Find where the given text appears and provide that cell's center as [X, Y] coordinate. 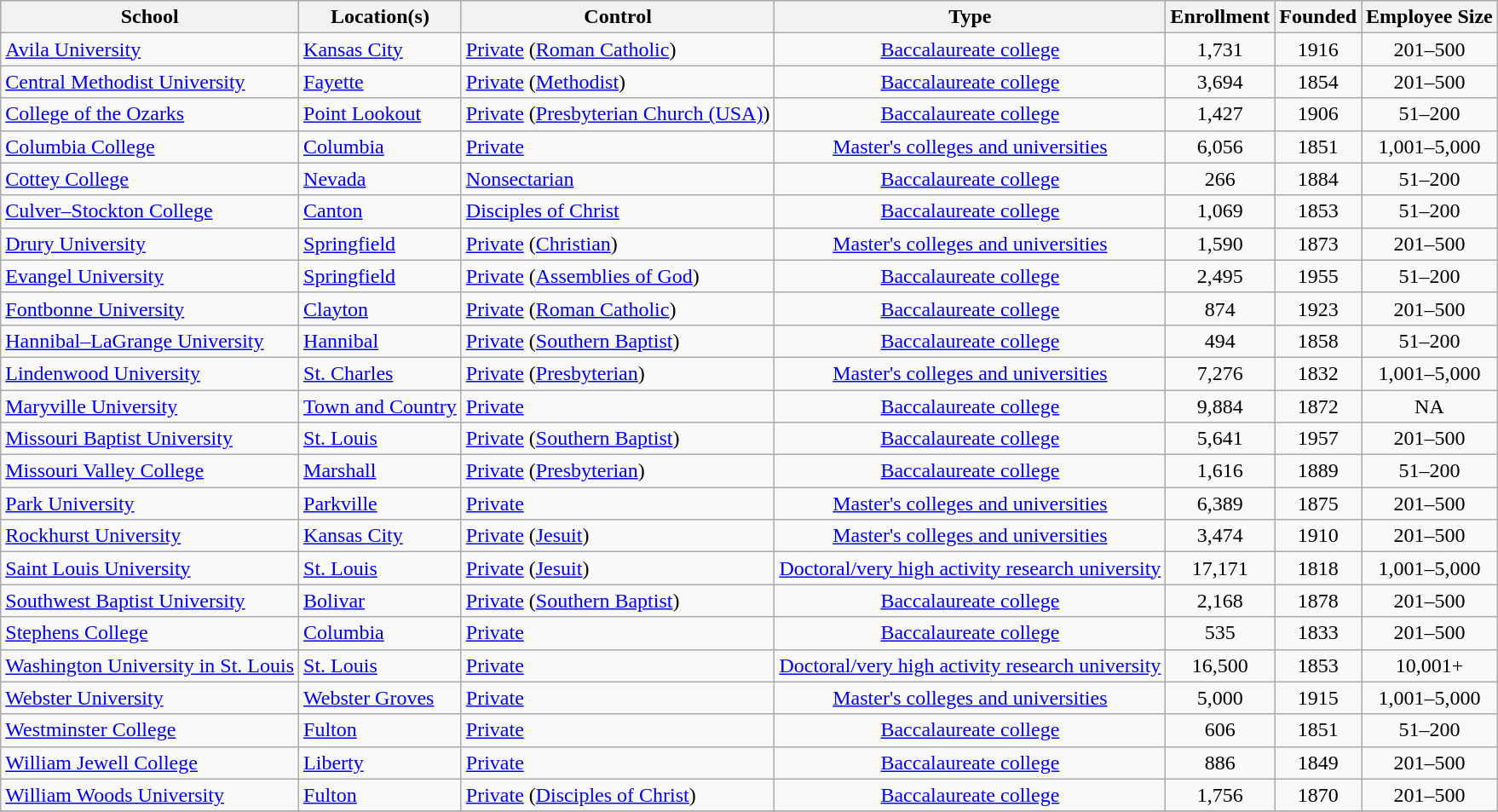
266 [1220, 179]
1875 [1318, 504]
Parkville [380, 504]
NA [1430, 406]
Hannibal–LaGrange University [150, 341]
Lindenwood University [150, 373]
5,641 [1220, 439]
Clayton [380, 308]
9,884 [1220, 406]
7,276 [1220, 373]
1832 [1318, 373]
Webster Groves [380, 698]
1818 [1318, 568]
Drury University [150, 244]
Town and Country [380, 406]
Private (Methodist) [618, 82]
1854 [1318, 82]
1878 [1318, 601]
Liberty [380, 763]
1923 [1318, 308]
Marshall [380, 471]
6,056 [1220, 147]
William Woods University [150, 795]
1889 [1318, 471]
St. Charles [380, 373]
10,001+ [1430, 665]
1,427 [1220, 114]
Stephens College [150, 633]
Founded [1318, 17]
Private (Christian) [618, 244]
Rockhurst University [150, 536]
1,616 [1220, 471]
1872 [1318, 406]
Missouri Valley College [150, 471]
535 [1220, 633]
1,731 [1220, 49]
1858 [1318, 341]
Disciples of Christ [618, 211]
Employee Size [1430, 17]
Private (Disciples of Christ) [618, 795]
6,389 [1220, 504]
1915 [1318, 698]
Avila University [150, 49]
Fayette [380, 82]
3,694 [1220, 82]
5,000 [1220, 698]
Webster University [150, 698]
1849 [1318, 763]
School [150, 17]
Enrollment [1220, 17]
Type [970, 17]
1906 [1318, 114]
1,590 [1220, 244]
886 [1220, 763]
Control [618, 17]
2,495 [1220, 276]
Point Lookout [380, 114]
1884 [1318, 179]
Washington University in St. Louis [150, 665]
Nonsectarian [618, 179]
3,474 [1220, 536]
16,500 [1220, 665]
1,069 [1220, 211]
Westminster College [150, 730]
Evangel University [150, 276]
1,756 [1220, 795]
Missouri Baptist University [150, 439]
Park University [150, 504]
Columbia College [150, 147]
Central Methodist University [150, 82]
1955 [1318, 276]
1833 [1318, 633]
1870 [1318, 795]
17,171 [1220, 568]
William Jewell College [150, 763]
Bolivar [380, 601]
2,168 [1220, 601]
Maryville University [150, 406]
Hannibal [380, 341]
Culver–Stockton College [150, 211]
Saint Louis University [150, 568]
Nevada [380, 179]
494 [1220, 341]
Location(s) [380, 17]
874 [1220, 308]
1873 [1318, 244]
Private (Presbyterian Church (USA)) [618, 114]
Cottey College [150, 179]
1910 [1318, 536]
College of the Ozarks [150, 114]
Canton [380, 211]
Private (Assemblies of God) [618, 276]
1957 [1318, 439]
1916 [1318, 49]
Fontbonne University [150, 308]
Southwest Baptist University [150, 601]
606 [1220, 730]
